Pinpoint the cell where the given text exists, returning its [X, Y] midpoint coordinate. 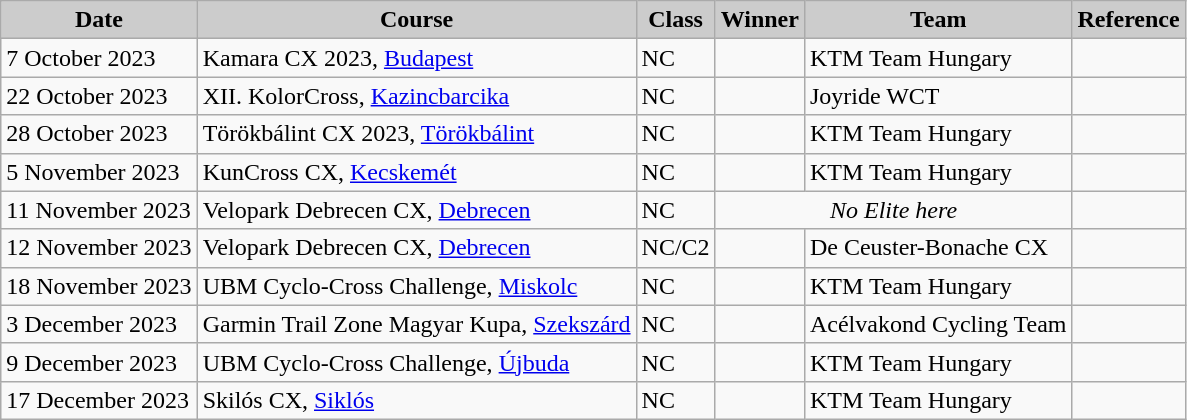
7 October 2023 [99, 58]
NC/C2 [676, 248]
Garmin Trail Zone Magyar Kupa, Szekszárd [416, 324]
De Ceuster-Bonache CX [938, 248]
Class [676, 20]
Acélvakond Cycling Team [938, 324]
3 December 2023 [99, 324]
XII. KolorCross, Kazincbarcika [416, 96]
No Elite here [894, 210]
Team [938, 20]
Winner [760, 20]
UBM Cyclo-Cross Challenge, Miskolc [416, 286]
KunCross CX, Kecskemét [416, 172]
9 December 2023 [99, 362]
Törökbálint CX 2023, Törökbálint [416, 134]
Skilós CX, Siklós [416, 400]
UBM Cyclo-Cross Challenge, Újbuda [416, 362]
Reference [1128, 20]
22 October 2023 [99, 96]
28 October 2023 [99, 134]
Kamara CX 2023, Budapest [416, 58]
Joyride WCT [938, 96]
18 November 2023 [99, 286]
12 November 2023 [99, 248]
11 November 2023 [99, 210]
5 November 2023 [99, 172]
Course [416, 20]
Date [99, 20]
17 December 2023 [99, 400]
